From the cell containing the given text, extract its center point as [X, Y] coordinate. 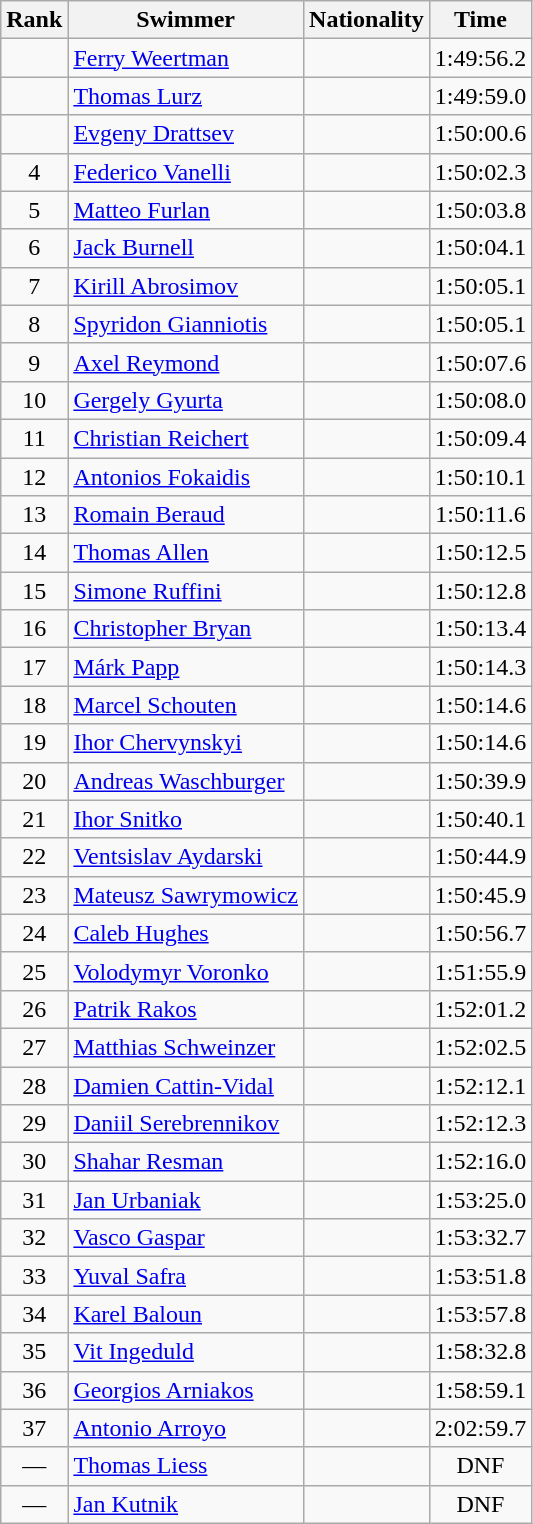
Thomas Liess [186, 1466]
1:50:40.1 [480, 819]
34 [34, 1314]
Christopher Bryan [186, 629]
1:52:12.3 [480, 1124]
Thomas Allen [186, 553]
Mateusz Sawrymowicz [186, 895]
7 [34, 286]
23 [34, 895]
Antonio Arroyo [186, 1428]
Nationality [367, 20]
32 [34, 1238]
1:49:59.0 [480, 96]
Karel Baloun [186, 1314]
8 [34, 324]
Gergely Gyurta [186, 400]
Antonios Fokaidis [186, 477]
1:50:02.3 [480, 172]
1:53:57.8 [480, 1314]
20 [34, 781]
1:50:39.9 [480, 781]
1:50:12.8 [480, 591]
1:53:25.0 [480, 1200]
Márk Papp [186, 667]
Vasco Gaspar [186, 1238]
6 [34, 248]
15 [34, 591]
Vit Ingeduld [186, 1352]
29 [34, 1124]
Kirill Abrosimov [186, 286]
1:52:01.2 [480, 1009]
2:02:59.7 [480, 1428]
1:50:14.3 [480, 667]
10 [34, 400]
11 [34, 438]
Andreas Waschburger [186, 781]
Patrik Rakos [186, 1009]
1:50:08.0 [480, 400]
16 [34, 629]
31 [34, 1200]
24 [34, 933]
1:53:32.7 [480, 1238]
26 [34, 1009]
Jan Urbaniak [186, 1200]
35 [34, 1352]
5 [34, 210]
Ferry Weertman [186, 58]
Georgios Arniakos [186, 1390]
Ventsislav Aydarski [186, 857]
1:50:09.4 [480, 438]
1:50:45.9 [480, 895]
1:50:04.1 [480, 248]
1:50:07.6 [480, 362]
37 [34, 1428]
Yuval Safra [186, 1276]
Rank [34, 20]
Axel Reymond [186, 362]
1:50:13.4 [480, 629]
33 [34, 1276]
18 [34, 705]
Spyridon Gianniotis [186, 324]
Christian Reichert [186, 438]
1:52:12.1 [480, 1085]
Evgeny Drattsev [186, 134]
Ihor Chervynskyi [186, 743]
Caleb Hughes [186, 933]
4 [34, 172]
14 [34, 553]
12 [34, 477]
19 [34, 743]
1:51:55.9 [480, 971]
1:50:10.1 [480, 477]
Thomas Lurz [186, 96]
Jan Kutnik [186, 1504]
30 [34, 1162]
1:52:02.5 [480, 1047]
22 [34, 857]
Shahar Resman [186, 1162]
1:58:32.8 [480, 1352]
1:49:56.2 [480, 58]
Romain Beraud [186, 515]
17 [34, 667]
Daniil Serebrennikov [186, 1124]
Marcel Schouten [186, 705]
Volodymyr Voronko [186, 971]
1:58:59.1 [480, 1390]
28 [34, 1085]
Matteo Furlan [186, 210]
1:50:44.9 [480, 857]
Federico Vanelli [186, 172]
9 [34, 362]
1:53:51.8 [480, 1276]
Time [480, 20]
13 [34, 515]
21 [34, 819]
Ihor Snitko [186, 819]
36 [34, 1390]
Jack Burnell [186, 248]
Matthias Schweinzer [186, 1047]
25 [34, 971]
1:50:12.5 [480, 553]
1:52:16.0 [480, 1162]
27 [34, 1047]
1:50:11.6 [480, 515]
1:50:56.7 [480, 933]
Damien Cattin-Vidal [186, 1085]
Simone Ruffini [186, 591]
1:50:03.8 [480, 210]
Swimmer [186, 20]
1:50:00.6 [480, 134]
